Output the (x, y) coordinate of the center of the cell containing the given text.  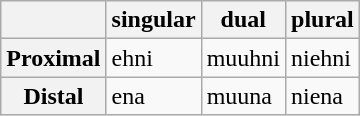
dual (243, 20)
muuhni (243, 58)
ena (154, 96)
ehni (154, 58)
niehni (323, 58)
Distal (54, 96)
plural (323, 20)
singular (154, 20)
Proximal (54, 58)
niena (323, 96)
muuna (243, 96)
